Output the (X, Y) coordinate of the center of the cell containing the given text.  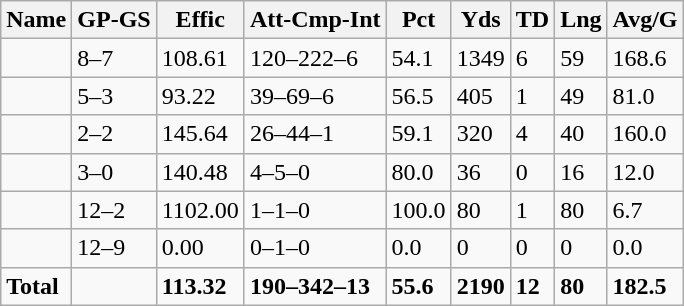
5–3 (114, 96)
80.0 (418, 172)
26–44–1 (315, 134)
Pct (418, 20)
145.64 (200, 134)
59.1 (418, 134)
12 (532, 286)
TD (532, 20)
49 (581, 96)
190–342–13 (315, 286)
6 (532, 58)
140.48 (200, 172)
3–0 (114, 172)
54.1 (418, 58)
1349 (480, 58)
4 (532, 134)
12–9 (114, 248)
1102.00 (200, 210)
GP-GS (114, 20)
4–5–0 (315, 172)
160.0 (645, 134)
113.32 (200, 286)
39–69–6 (315, 96)
108.61 (200, 58)
120–222–6 (315, 58)
0–1–0 (315, 248)
Avg/G (645, 20)
Effic (200, 20)
100.0 (418, 210)
40 (581, 134)
Att-Cmp-Int (315, 20)
Name (36, 20)
Lng (581, 20)
6.7 (645, 210)
12–2 (114, 210)
0.00 (200, 248)
8–7 (114, 58)
182.5 (645, 286)
Yds (480, 20)
2190 (480, 286)
320 (480, 134)
2–2 (114, 134)
16 (581, 172)
55.6 (418, 286)
Total (36, 286)
36 (480, 172)
12.0 (645, 172)
81.0 (645, 96)
168.6 (645, 58)
59 (581, 58)
56.5 (418, 96)
1–1–0 (315, 210)
405 (480, 96)
93.22 (200, 96)
